Locate the cell with the specified text and output its [X, Y] center coordinate. 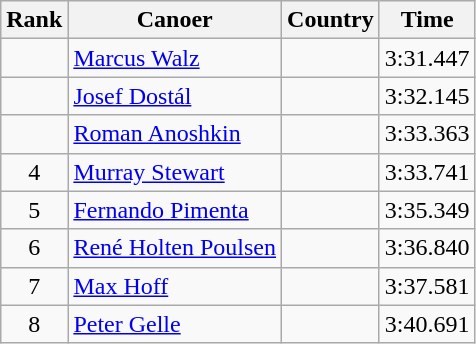
Murray Stewart [175, 172]
3:31.447 [427, 58]
Fernando Pimenta [175, 210]
Max Hoff [175, 286]
3:36.840 [427, 248]
3:32.145 [427, 96]
René Holten Poulsen [175, 248]
3:35.349 [427, 210]
3:40.691 [427, 324]
6 [34, 248]
7 [34, 286]
Time [427, 20]
Roman Anoshkin [175, 134]
Rank [34, 20]
4 [34, 172]
Country [331, 20]
Canoer [175, 20]
3:33.363 [427, 134]
5 [34, 210]
8 [34, 324]
Peter Gelle [175, 324]
3:37.581 [427, 286]
Marcus Walz [175, 58]
Josef Dostál [175, 96]
3:33.741 [427, 172]
